Return the [x, y] coordinate for the center point of the cell that contains the specified text.  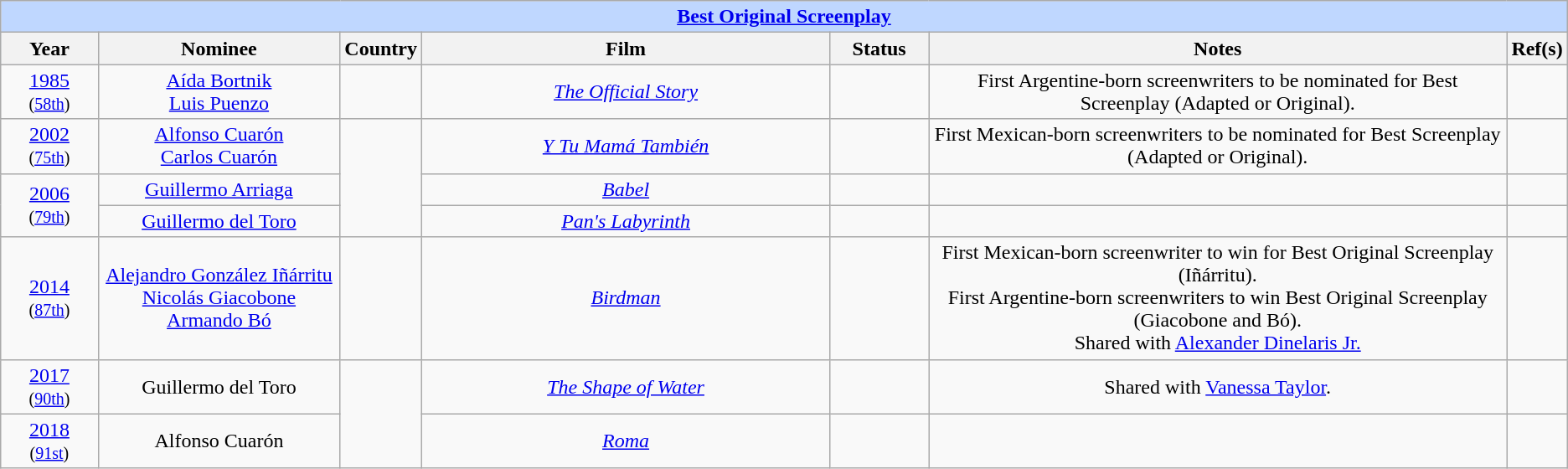
2018(91st) [49, 441]
1985(58th) [49, 92]
First Argentine-born screenwriters to be nominated for Best Screenplay (Adapted or Original). [1218, 92]
2014(87th) [49, 298]
Country [381, 49]
First Mexican-born screenwriters to be nominated for Best Screenplay (Adapted or Original). [1218, 146]
Alfonso Cuarón [219, 441]
The Shape of Water [627, 387]
Nominee [219, 49]
Alejandro González IñárrituNicolás GiacoboneArmando Bó [219, 298]
Roma [627, 441]
Babel [627, 189]
The Official Story [627, 92]
Birdman [627, 298]
Guillermo Arriaga [219, 189]
Pan's Labyrinth [627, 221]
Y Tu Mamá También [627, 146]
Alfonso CuarónCarlos Cuarón [219, 146]
Film [627, 49]
Shared with Vanessa Taylor. [1218, 387]
Status [879, 49]
Notes [1218, 49]
Ref(s) [1537, 49]
Year [49, 49]
Aída BortnikLuis Puenzo [219, 92]
2002(75th) [49, 146]
Best Original Screenplay [784, 17]
2006(79th) [49, 205]
2017(90th) [49, 387]
